Scan for the cell matching the given text and deliver its (X, Y) coordinate at center. 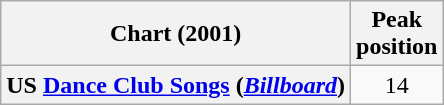
14 (397, 85)
US Dance Club Songs (Billboard) (176, 85)
Peakposition (397, 34)
Chart (2001) (176, 34)
